Provide the (X, Y) coordinate of the cell's center where the given text is located.  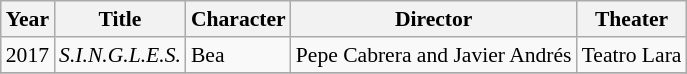
Director (434, 19)
Teatro Lara (632, 55)
S.I.N.G.L.E.S. (120, 55)
Year (28, 19)
Bea (238, 55)
Pepe Cabrera and Javier Andrés (434, 55)
2017 (28, 55)
Title (120, 19)
Theater (632, 19)
Character (238, 19)
